Pinpoint the cell where the given text exists, returning its [x, y] midpoint coordinate. 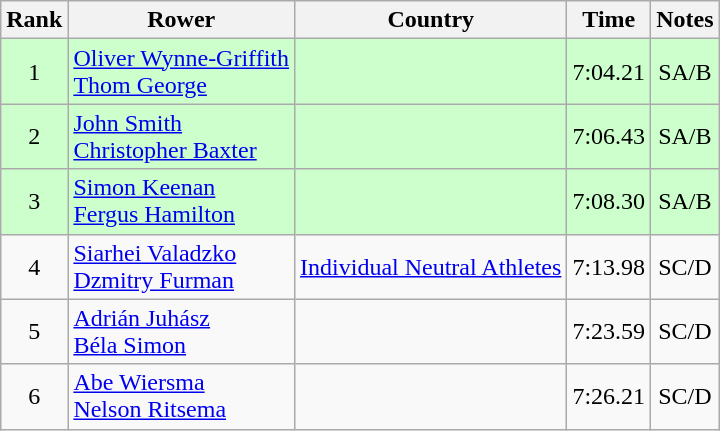
Time [609, 20]
Simon KeenanFergus Hamilton [182, 202]
Oliver Wynne-GriffithThom George [182, 72]
Rower [182, 20]
7:06.43 [609, 136]
Abe WiersmaNelson Ritsema [182, 396]
7:08.30 [609, 202]
7:23.59 [609, 332]
3 [34, 202]
Siarhei ValadzkoDzmitry Furman [182, 266]
Country [431, 20]
Adrián JuhászBéla Simon [182, 332]
7:26.21 [609, 396]
4 [34, 266]
1 [34, 72]
John SmithChristopher Baxter [182, 136]
7:13.98 [609, 266]
6 [34, 396]
5 [34, 332]
2 [34, 136]
7:04.21 [609, 72]
Rank [34, 20]
Notes [685, 20]
Individual Neutral Athletes [431, 266]
